Detect which cell encompasses the target text, then output its (x, y) center coordinate. 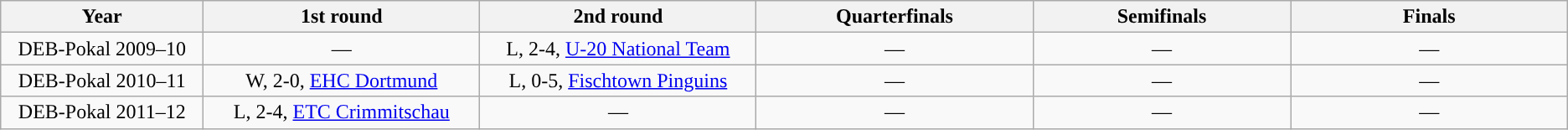
DEB-Pokal 2011–12 (102, 112)
Year (102, 17)
L, 2-4, U-20 National Team (618, 49)
L, 0-5, Fischtown Pinguins (618, 81)
W, 2-0, EHC Dortmund (342, 81)
2nd round (618, 17)
DEB-Pokal 2009–10 (102, 49)
Semifinals (1162, 17)
Finals (1429, 17)
Quarterfinals (895, 17)
L, 2-4, ETC Crimmitschau (342, 112)
DEB-Pokal 2010–11 (102, 81)
1st round (342, 17)
